Provide the [X, Y] coordinate of the cell's center where the given text is located.  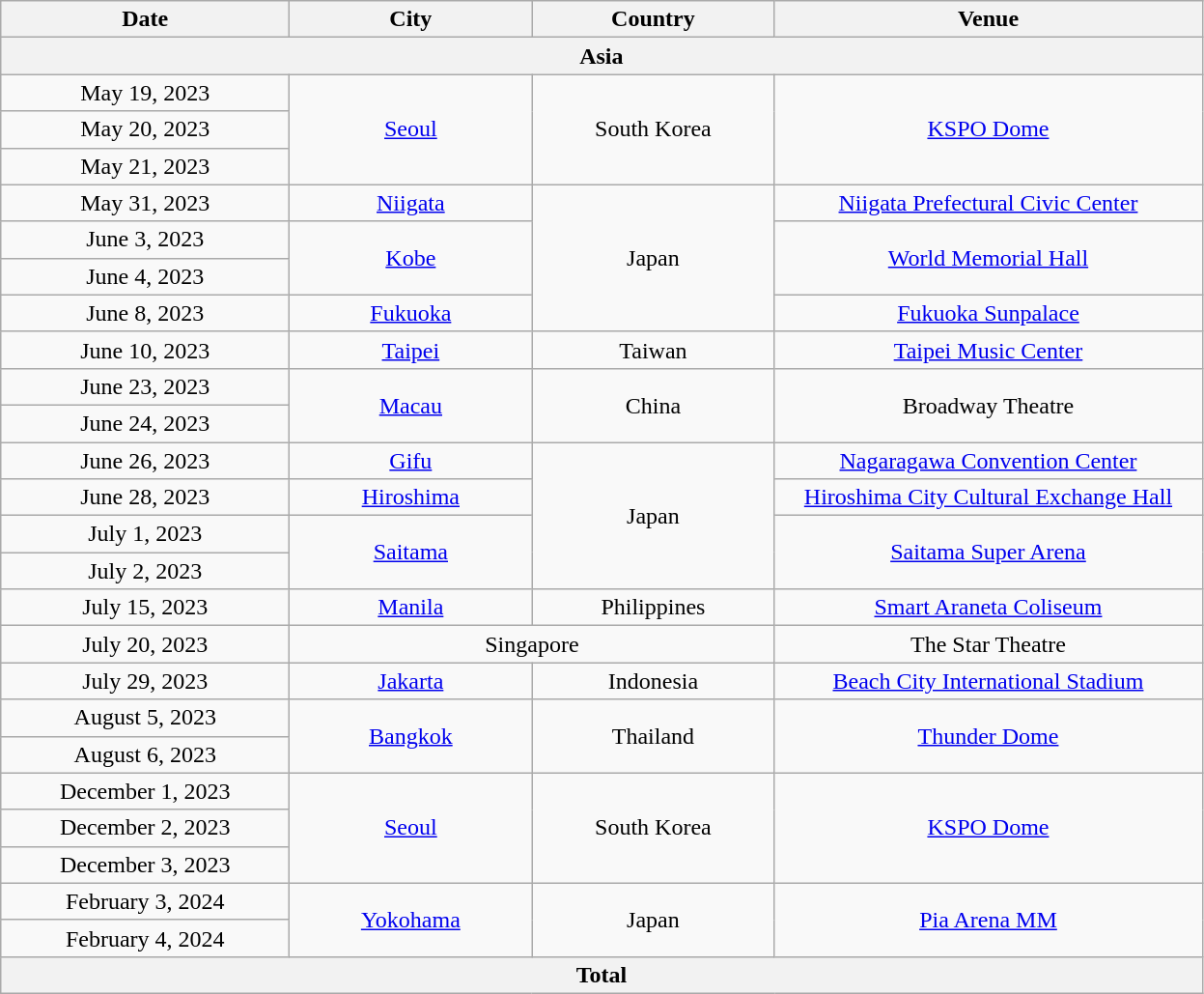
Thailand [653, 736]
Saitama [411, 553]
Broadway Theatre [989, 405]
July 1, 2023 [145, 534]
Hiroshima City Cultural Exchange Hall [989, 497]
Thunder Dome [989, 736]
Smart Araneta Coliseum [989, 608]
Niigata [411, 203]
Date [145, 19]
July 20, 2023 [145, 644]
February 3, 2024 [145, 901]
July 15, 2023 [145, 608]
December 2, 2023 [145, 828]
Fukuoka Sunpalace [989, 313]
July 29, 2023 [145, 681]
August 5, 2023 [145, 718]
May 31, 2023 [145, 203]
Yokohama [411, 920]
May 20, 2023 [145, 129]
Asia [602, 56]
Gifu [411, 461]
World Memorial Hall [989, 258]
June 8, 2023 [145, 313]
May 19, 2023 [145, 93]
Jakarta [411, 681]
August 6, 2023 [145, 754]
June 26, 2023 [145, 461]
Saitama Super Arena [989, 553]
Manila [411, 608]
Country [653, 19]
June 3, 2023 [145, 240]
February 4, 2024 [145, 938]
Philippines [653, 608]
December 3, 2023 [145, 865]
Pia Arena MM [989, 920]
Fukuoka [411, 313]
Nagaragawa Convention Center [989, 461]
June 28, 2023 [145, 497]
Singapore [532, 644]
Kobe [411, 258]
Total [602, 975]
July 2, 2023 [145, 571]
City [411, 19]
China [653, 405]
June 24, 2023 [145, 423]
June 10, 2023 [145, 350]
Niigata Prefectural Civic Center [989, 203]
Beach City International Stadium [989, 681]
The Star Theatre [989, 644]
Indonesia [653, 681]
Taipei [411, 350]
May 21, 2023 [145, 166]
June 23, 2023 [145, 386]
Taiwan [653, 350]
Venue [989, 19]
Macau [411, 405]
Taipei Music Center [989, 350]
Bangkok [411, 736]
June 4, 2023 [145, 276]
December 1, 2023 [145, 791]
Hiroshima [411, 497]
